Extract the [x, y] coordinate from the center of the cell holding the provided text.  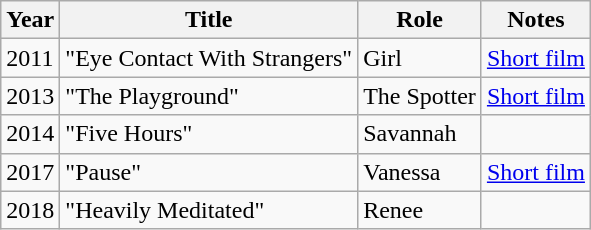
2014 [30, 134]
2017 [30, 172]
Girl [420, 58]
Year [30, 20]
"Eye Contact With Strangers" [209, 58]
"Five Hours" [209, 134]
Renee [420, 210]
2011 [30, 58]
"Heavily Meditated" [209, 210]
2018 [30, 210]
Title [209, 20]
The Spotter [420, 96]
Notes [536, 20]
"Pause" [209, 172]
"The Playground" [209, 96]
Role [420, 20]
Savannah [420, 134]
Vanessa [420, 172]
2013 [30, 96]
